Find where the given text appears and provide that cell's center as (x, y) coordinate. 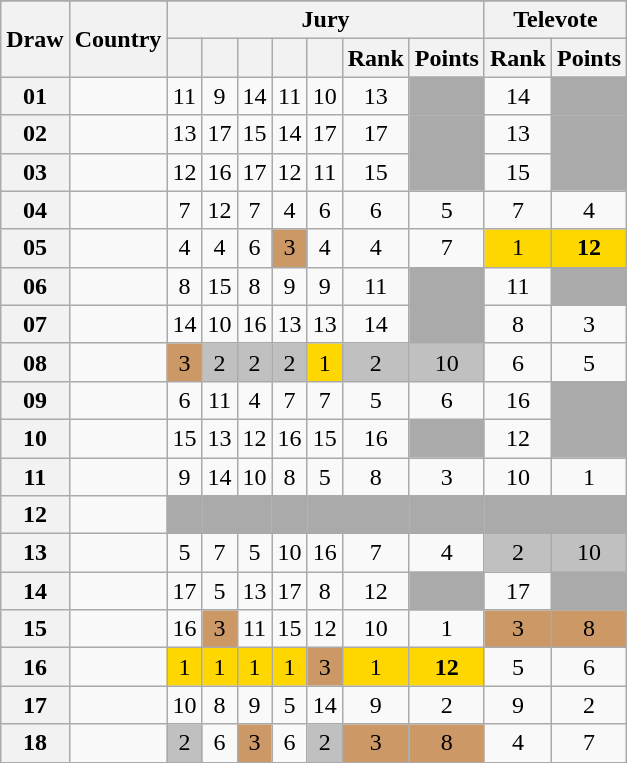
06 (35, 286)
Country (118, 39)
07 (35, 324)
02 (35, 134)
Jury (326, 20)
Televote (555, 20)
04 (35, 210)
08 (35, 362)
05 (35, 248)
09 (35, 400)
01 (35, 96)
18 (35, 743)
Draw (35, 39)
03 (35, 172)
